Provide the (X, Y) coordinate of the cell's center where the given text is located.  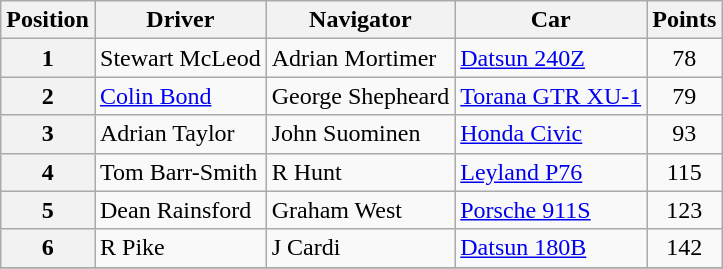
Graham West (360, 210)
Points (684, 20)
Datsun 240Z (551, 58)
Car (551, 20)
78 (684, 58)
Tom Barr-Smith (180, 172)
J Cardi (360, 248)
79 (684, 96)
2 (48, 96)
Torana GTR XU-1 (551, 96)
123 (684, 210)
Datsun 180B (551, 248)
Adrian Mortimer (360, 58)
Honda Civic (551, 134)
Position (48, 20)
Driver (180, 20)
142 (684, 248)
R Hunt (360, 172)
George Shepheard (360, 96)
1 (48, 58)
Adrian Taylor (180, 134)
4 (48, 172)
115 (684, 172)
6 (48, 248)
5 (48, 210)
R Pike (180, 248)
Leyland P76 (551, 172)
Stewart McLeod (180, 58)
John Suominen (360, 134)
93 (684, 134)
Navigator (360, 20)
Colin Bond (180, 96)
Dean Rainsford (180, 210)
Porsche 911S (551, 210)
3 (48, 134)
